Provide the (X, Y) coordinate of the cell's center where the given text is located.  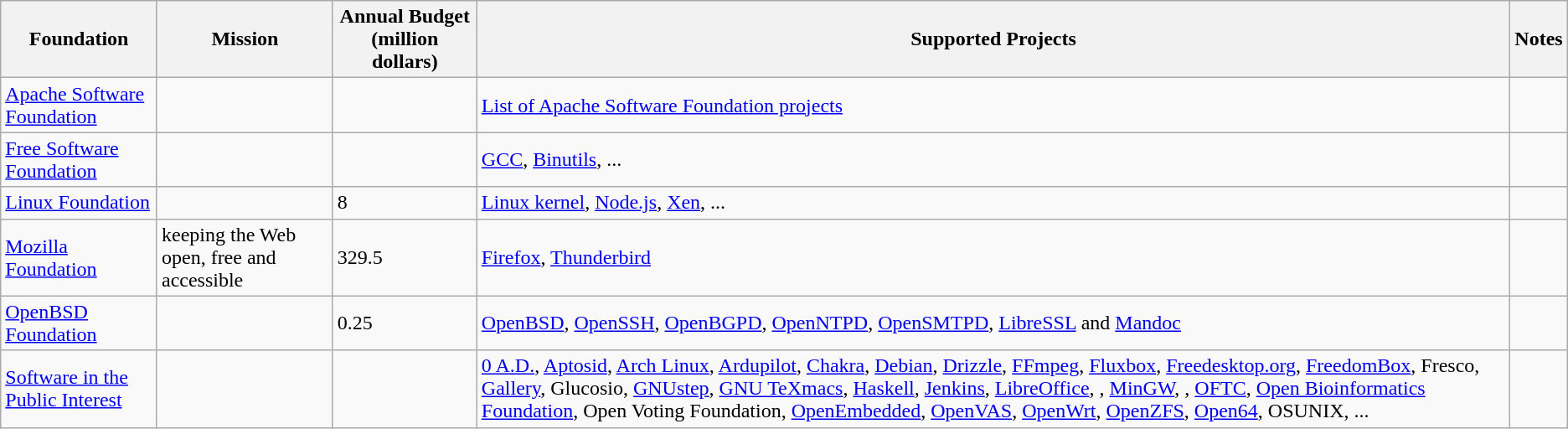
8 (405, 203)
OpenBSD, OpenSSH, OpenBGPD, OpenNTPD, OpenSMTPD, LibreSSL and Mandoc (993, 323)
Mozilla Foundation (79, 257)
Mission (245, 39)
Linux Foundation (79, 203)
GCC, Binutils, ... (993, 159)
Foundation (79, 39)
0.25 (405, 323)
329.5 (405, 257)
OpenBSD Foundation (79, 323)
Annual Budget (million dollars) (405, 39)
Linux kernel, Node.js, Xen, ... (993, 203)
Software in the Public Interest (79, 389)
Free Software Foundation (79, 159)
Apache Software Foundation (79, 106)
keeping the Web open, free and accessible (245, 257)
Supported Projects (993, 39)
Notes (1539, 39)
Firefox, Thunderbird (993, 257)
List of Apache Software Foundation projects (993, 106)
